Find where the given text appears and provide that cell's center as (X, Y) coordinate. 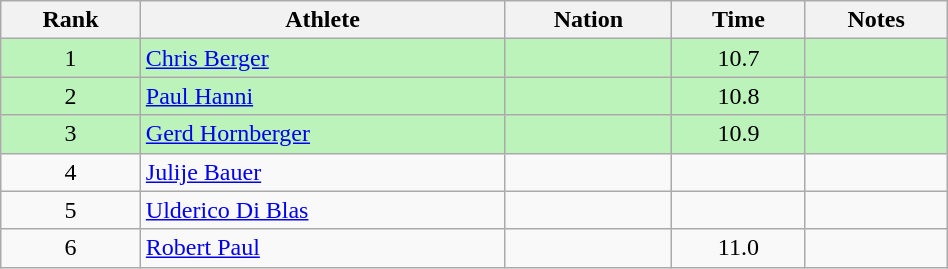
Time (738, 20)
Gerd Hornberger (322, 134)
5 (71, 210)
Robert Paul (322, 248)
10.8 (738, 96)
Julije Bauer (322, 172)
Chris Berger (322, 58)
Athlete (322, 20)
10.7 (738, 58)
2 (71, 96)
1 (71, 58)
11.0 (738, 248)
Ulderico Di Blas (322, 210)
4 (71, 172)
6 (71, 248)
Nation (588, 20)
3 (71, 134)
Paul Hanni (322, 96)
10.9 (738, 134)
Rank (71, 20)
Notes (876, 20)
